Capture the cell that displays the provided text and extract its (X, Y) central coordinate. 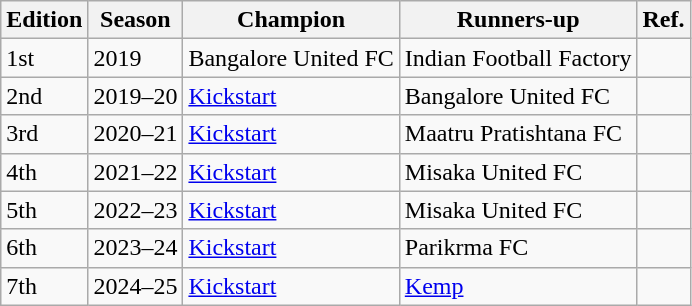
2021–22 (136, 172)
Champion (291, 20)
Ref. (664, 20)
Indian Football Factory (518, 58)
Edition (44, 20)
Parikrma FC (518, 248)
2019 (136, 58)
4th (44, 172)
Runners-up (518, 20)
2023–24 (136, 248)
Season (136, 20)
2022–23 (136, 210)
5th (44, 210)
2nd (44, 96)
3rd (44, 134)
2020–21 (136, 134)
2024–25 (136, 286)
7th (44, 286)
Kemp (518, 286)
1st (44, 58)
2019–20 (136, 96)
Maatru Pratishtana FC (518, 134)
6th (44, 248)
